Return the [X, Y] coordinate for the center point of the cell that contains the specified text.  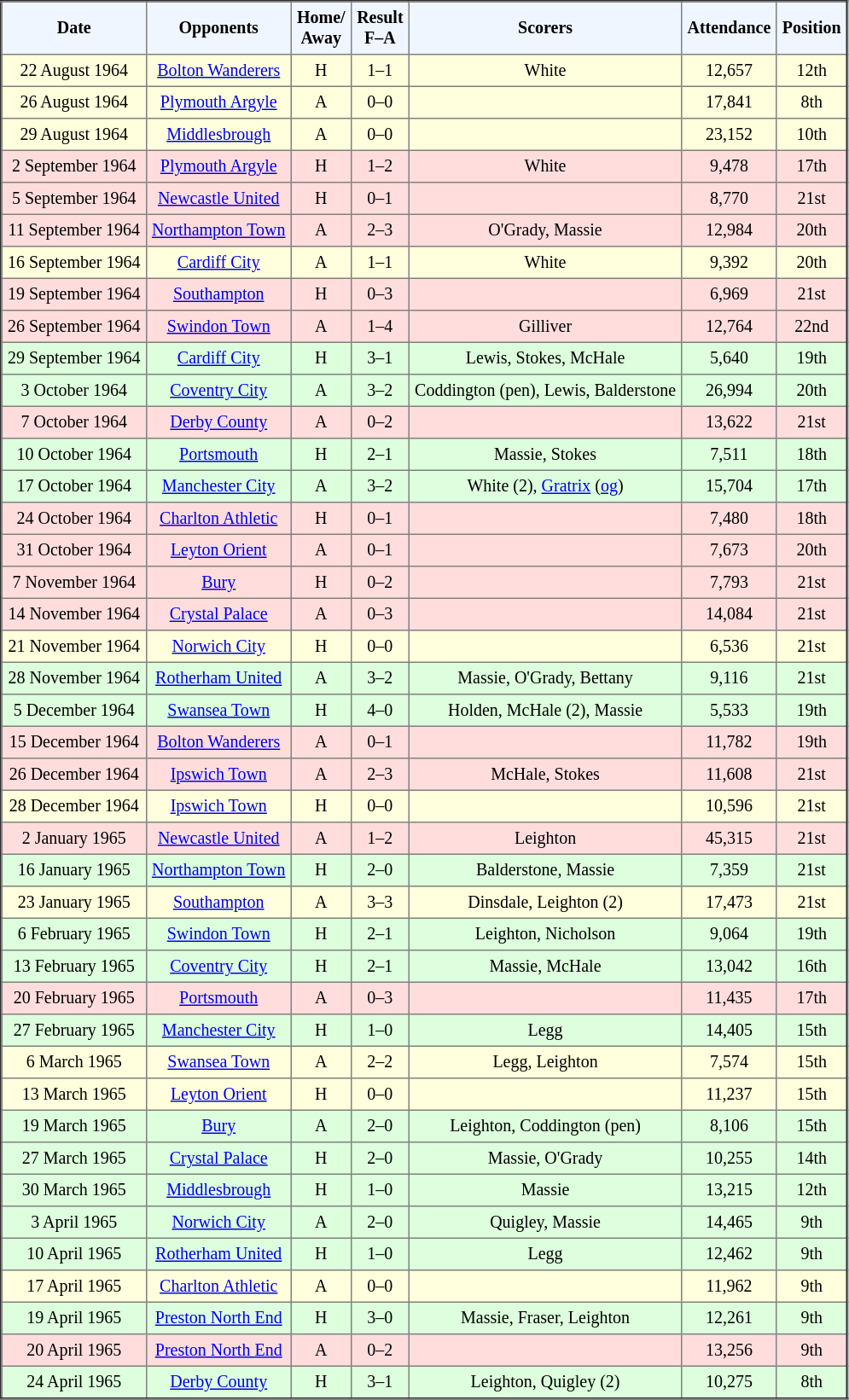
6 March 1965 [74, 1062]
20 February 1965 [74, 998]
10,596 [729, 806]
4–0 [380, 711]
10th [812, 135]
7,793 [729, 583]
9,064 [729, 934]
10,275 [729, 1382]
23,152 [729, 135]
10 October 1964 [74, 455]
Massie, Stokes [544, 455]
7 November 1964 [74, 583]
Leighton [544, 839]
Coddington (pen), Lewis, Balderstone [544, 391]
11,237 [729, 1095]
11,962 [729, 1287]
2 September 1964 [74, 166]
31 October 1964 [74, 550]
O'Grady, Massie [544, 230]
15,704 [729, 486]
5 December 1964 [74, 711]
Date [74, 28]
22nd [812, 327]
24 October 1964 [74, 519]
13,042 [729, 967]
ResultF–A [380, 28]
21 November 1964 [74, 647]
3–0 [380, 1318]
10,255 [729, 1159]
19 September 1964 [74, 294]
Attendance [729, 28]
5,533 [729, 711]
7 October 1964 [74, 422]
14,465 [729, 1223]
3–3 [380, 903]
8,770 [729, 199]
6,969 [729, 294]
17 October 1964 [74, 486]
Lewis, Stokes, McHale [544, 358]
29 September 1964 [74, 358]
7,359 [729, 870]
45,315 [729, 839]
17,473 [729, 903]
28 December 1964 [74, 806]
Gilliver [544, 327]
17 April 1965 [74, 1287]
5,640 [729, 358]
Opponents [218, 28]
13 February 1965 [74, 967]
8,106 [729, 1126]
Holden, McHale (2), Massie [544, 711]
30 March 1965 [74, 1190]
13,215 [729, 1190]
2–2 [380, 1062]
26 August 1964 [74, 102]
16 September 1964 [74, 263]
6,536 [729, 647]
10 April 1965 [74, 1254]
Massie, O'Grady, Bettany [544, 678]
9,478 [729, 166]
19 March 1965 [74, 1126]
16th [812, 967]
12,261 [729, 1318]
14th [812, 1159]
23 January 1965 [74, 903]
Massie, McHale [544, 967]
Scorers [544, 28]
Balderstone, Massie [544, 870]
3 April 1965 [74, 1223]
12,462 [729, 1254]
17,841 [729, 102]
6 February 1965 [74, 934]
7,480 [729, 519]
Legg, Leighton [544, 1062]
Leighton, Nicholson [544, 934]
11,435 [729, 998]
14,084 [729, 614]
28 November 1964 [74, 678]
13 March 1965 [74, 1095]
14,405 [729, 1031]
Massie [544, 1190]
26 December 1964 [74, 775]
1–4 [380, 327]
Leighton, Coddington (pen) [544, 1126]
12,657 [729, 71]
3 October 1964 [74, 391]
9,116 [729, 678]
27 February 1965 [74, 1031]
5 September 1964 [74, 199]
7,574 [729, 1062]
Massie, O'Grady [544, 1159]
Quigley, Massie [544, 1223]
12,984 [729, 230]
11 September 1964 [74, 230]
9,392 [729, 263]
29 August 1964 [74, 135]
Position [812, 28]
2 January 1965 [74, 839]
12,764 [729, 327]
Home/Away [321, 28]
19 April 1965 [74, 1318]
7,673 [729, 550]
White (2), Gratrix (og) [544, 486]
Leighton, Quigley (2) [544, 1382]
27 March 1965 [74, 1159]
13,622 [729, 422]
20 April 1965 [74, 1351]
McHale, Stokes [544, 775]
Massie, Fraser, Leighton [544, 1318]
11,782 [729, 742]
24 April 1965 [74, 1382]
7,511 [729, 455]
13,256 [729, 1351]
Dinsdale, Leighton (2) [544, 903]
15 December 1964 [74, 742]
14 November 1964 [74, 614]
22 August 1964 [74, 71]
16 January 1965 [74, 870]
26,994 [729, 391]
26 September 1964 [74, 327]
11,608 [729, 775]
